Provide the [X, Y] coordinate of the cell's center where the given text is located.  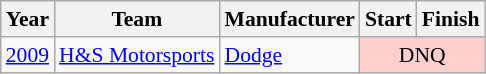
Start [388, 19]
DNQ [422, 55]
Manufacturer [289, 19]
2009 [28, 55]
Team [136, 19]
Year [28, 19]
Dodge [289, 55]
H&S Motorsports [136, 55]
Finish [451, 19]
